Output the [x, y] coordinate of the center of the cell containing the given text.  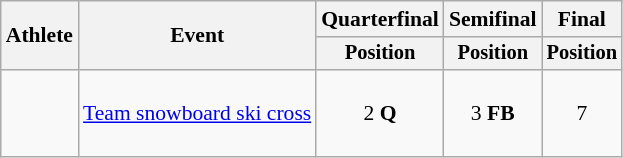
Event [197, 36]
2 Q [380, 114]
7 [582, 114]
Athlete [40, 36]
Quarterfinal [380, 19]
Semifinal [493, 19]
Team snowboard ski cross [197, 114]
Final [582, 19]
3 FB [493, 114]
